Scan for the cell matching the given text and deliver its (x, y) coordinate at center. 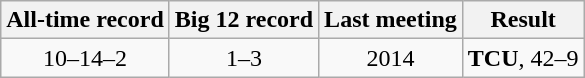
TCU, 42–9 (523, 58)
All-time record (86, 20)
Last meeting (391, 20)
10–14–2 (86, 58)
Big 12 record (244, 20)
Result (523, 20)
2014 (391, 58)
1–3 (244, 58)
